Determine the [X, Y] coordinate at the center of the cell enclosing the given text.  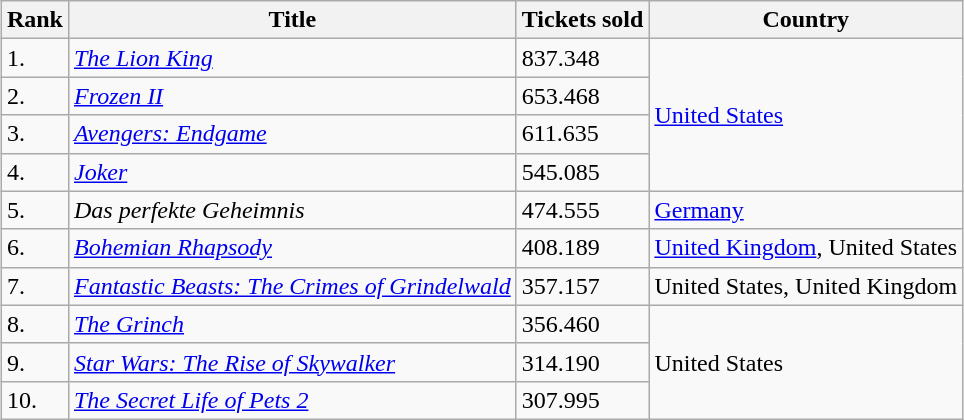
611.635 [582, 134]
9. [34, 362]
2. [34, 96]
United States, United Kingdom [806, 286]
The Secret Life of Pets 2 [292, 400]
Bohemian Rhapsody [292, 248]
357.157 [582, 286]
Joker [292, 172]
The Lion King [292, 58]
5. [34, 210]
356.460 [582, 324]
545.085 [582, 172]
3. [34, 134]
The Grinch [292, 324]
408.189 [582, 248]
Avengers: Endgame [292, 134]
Star Wars: The Rise of Skywalker [292, 362]
307.995 [582, 400]
837.348 [582, 58]
Das perfekte Geheimnis [292, 210]
United Kingdom, United States [806, 248]
Title [292, 20]
7. [34, 286]
Rank [34, 20]
Germany [806, 210]
8. [34, 324]
1. [34, 58]
Country [806, 20]
4. [34, 172]
Tickets sold [582, 20]
6. [34, 248]
Frozen II [292, 96]
Fantastic Beasts: The Crimes of Grindelwald [292, 286]
314.190 [582, 362]
10. [34, 400]
474.555 [582, 210]
653.468 [582, 96]
